Output the [X, Y] coordinate of the center of the cell containing the given text.  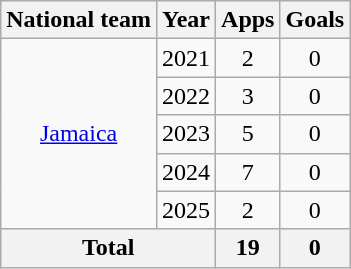
2022 [186, 96]
Goals [315, 20]
5 [248, 134]
Jamaica [79, 134]
Total [108, 248]
2021 [186, 58]
3 [248, 96]
7 [248, 172]
2023 [186, 134]
19 [248, 248]
Year [186, 20]
2025 [186, 210]
2024 [186, 172]
National team [79, 20]
Apps [248, 20]
